Capture the cell that displays the provided text and extract its [x, y] central coordinate. 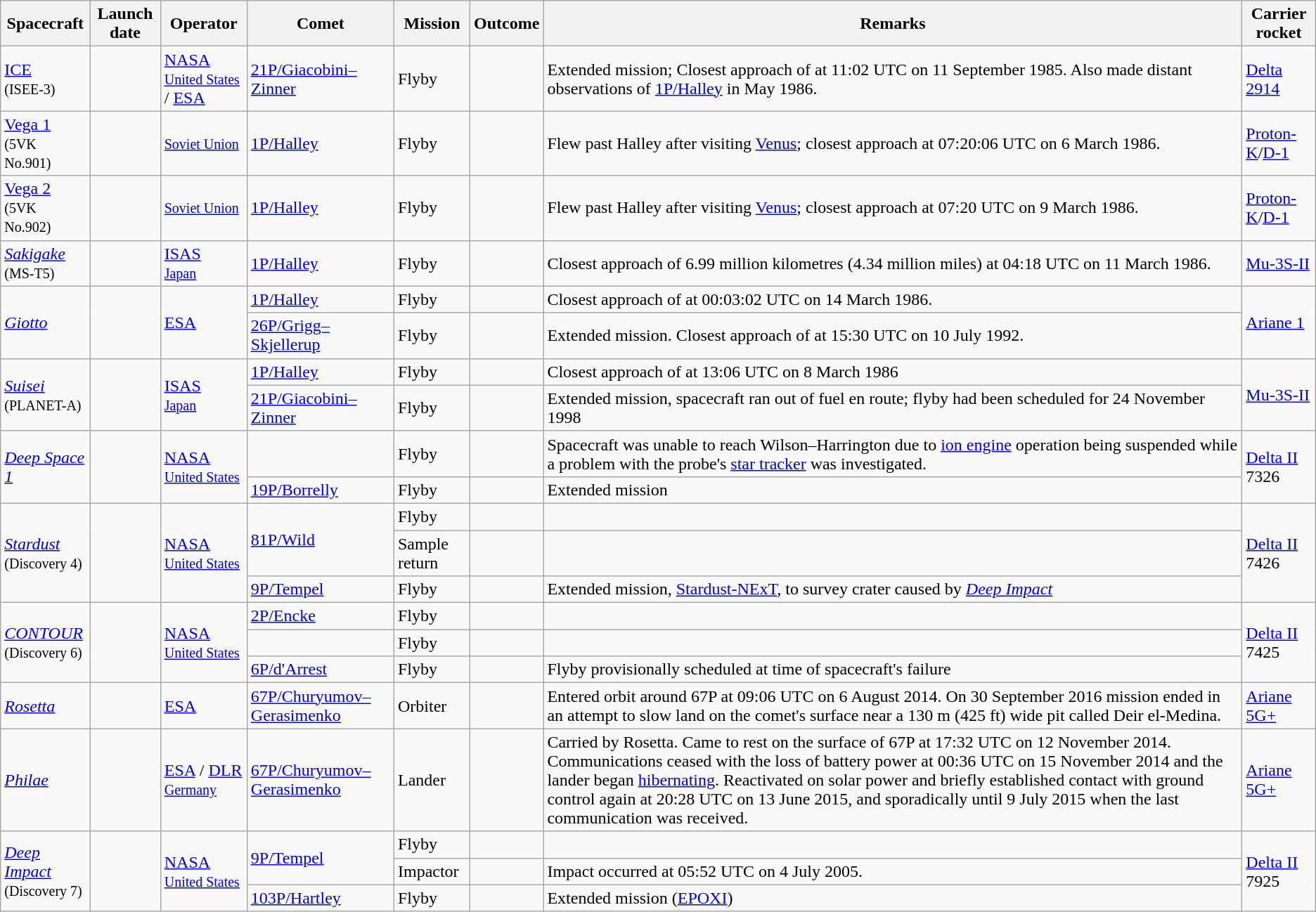
Extended mission [893, 490]
NASAUnited States / ESA [204, 79]
Delta II 7426 [1279, 552]
Closest approach of at 00:03:02 UTC on 14 March 1986. [893, 299]
Comet [321, 24]
Deep Impact(Discovery 7) [45, 871]
81P/Wild [321, 540]
Spacecraft [45, 24]
Deep Space 1 [45, 467]
Delta II 7425 [1279, 643]
Impactor [432, 871]
Lander [432, 780]
103P/Hartley [321, 898]
CONTOUR(Discovery 6) [45, 643]
Extended mission, Stardust-NExT, to survey crater caused by Deep Impact [893, 589]
Vega 2(5VK No.902) [45, 208]
Operator [204, 24]
Extended mission; Closest approach of at 11:02 UTC on 11 September 1985. Also made distant observations of 1P/Halley in May 1986. [893, 79]
Closest approach of at 13:06 UTC on 8 March 1986 [893, 372]
ESA / DLRGermany [204, 780]
Philae [45, 780]
Vega 1(5VK No.901) [45, 143]
Giotto [45, 322]
Launch date [125, 24]
Carrier rocket [1279, 24]
Delta II 7925 [1279, 871]
Remarks [893, 24]
Flyby provisionally scheduled at time of spacecraft's failure [893, 670]
Flew past Halley after visiting Venus; closest approach at 07:20 UTC on 9 March 1986. [893, 208]
Sample return [432, 552]
Mission [432, 24]
Stardust(Discovery 4) [45, 552]
6P/d'Arrest [321, 670]
Rosetta [45, 705]
Orbiter [432, 705]
Outcome [507, 24]
Impact occurred at 05:52 UTC on 4 July 2005. [893, 871]
Flew past Halley after visiting Venus; closest approach at 07:20:06 UTC on 6 March 1986. [893, 143]
Delta II 7326 [1279, 467]
2P/Encke [321, 616]
ICE(ISEE-3) [45, 79]
Ariane 1 [1279, 322]
Closest approach of 6.99 million kilometres (4.34 million miles) at 04:18 UTC on 11 March 1986. [893, 263]
19P/Borrelly [321, 490]
Delta 2914 [1279, 79]
Extended mission (EPOXI) [893, 898]
Suisei(PLANET-A) [45, 395]
Extended mission. Closest approach of at 15:30 UTC on 10 July 1992. [893, 336]
26P/Grigg–Skjellerup [321, 336]
Extended mission, spacecraft ran out of fuel en route; flyby had been scheduled for 24 November 1998 [893, 408]
Sakigake(MS-T5) [45, 263]
